Locate the cell with the specified text and output its (x, y) center coordinate. 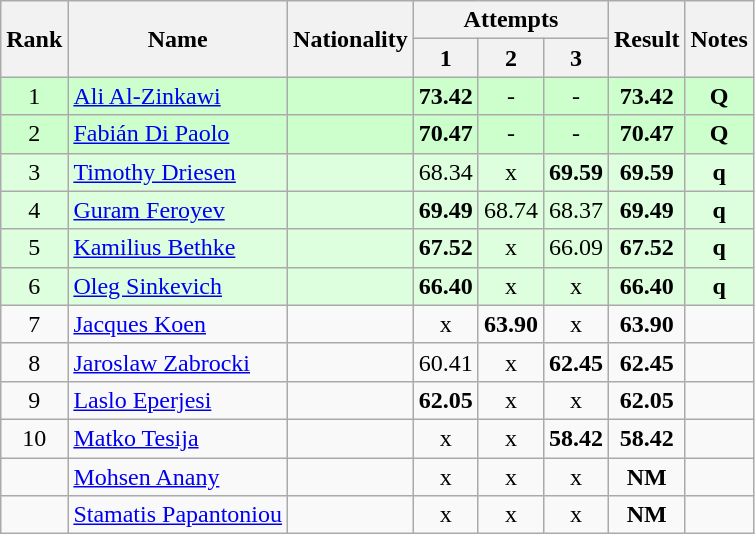
Fabián Di Paolo (178, 134)
5 (34, 248)
7 (34, 324)
Timothy Driesen (178, 172)
9 (34, 400)
66.09 (576, 248)
Attempts (510, 20)
Jacques Koen (178, 324)
Kamilius Bethke (178, 248)
Notes (719, 39)
Jaroslaw Zabrocki (178, 362)
Nationality (351, 39)
Mohsen Anany (178, 477)
Oleg Sinkevich (178, 286)
Result (647, 39)
68.34 (446, 172)
Ali Al-Zinkawi (178, 96)
Name (178, 39)
68.74 (510, 210)
Rank (34, 39)
68.37 (576, 210)
10 (34, 438)
Laslo Eperjesi (178, 400)
Matko Tesija (178, 438)
6 (34, 286)
Guram Feroyev (178, 210)
8 (34, 362)
4 (34, 210)
60.41 (446, 362)
Stamatis Papantoniou (178, 515)
